Output the [x, y] coordinate of the center of the cell containing the given text.  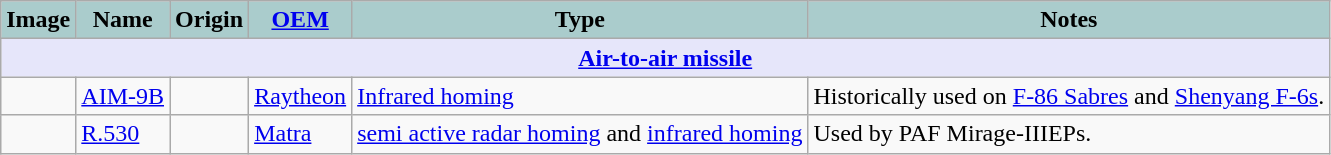
Type [580, 20]
Infrared homing [580, 96]
Matra [300, 134]
Image [38, 20]
Air-to-air missile [666, 58]
OEM [300, 20]
Notes [1069, 20]
R.530 [123, 134]
Origin [210, 20]
Used by PAF Mirage-IIIEPs. [1069, 134]
Name [123, 20]
Raytheon [300, 96]
Historically used on F-86 Sabres and Shenyang F-6s. [1069, 96]
AIM-9B [123, 96]
semi active radar homing and infrared homing [580, 134]
